Scan for the cell matching the given text and deliver its [X, Y] coordinate at center. 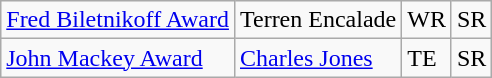
John Mackey Award [118, 58]
WR [427, 20]
Charles Jones [318, 58]
Terren Encalade [318, 20]
TE [427, 58]
Fred Biletnikoff Award [118, 20]
